Search for the cell housing the specified text and yield its [x, y] center coordinate. 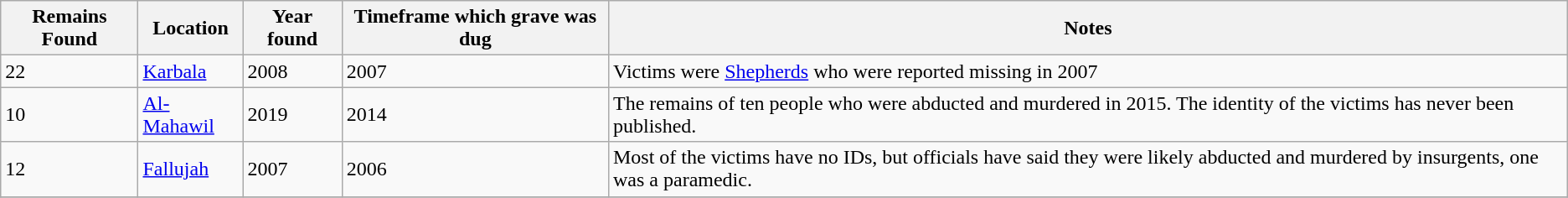
Location [191, 29]
22 [70, 71]
2006 [475, 169]
Al-Mahawil [191, 114]
2008 [292, 71]
Most of the victims have no IDs, but officials have said they were likely abducted and murdered by insurgents, one was a paramedic. [1087, 169]
Notes [1087, 29]
2019 [292, 114]
10 [70, 114]
2014 [475, 114]
Victims were Shepherds who were reported missing in 2007 [1087, 71]
Fallujah [191, 169]
Year found [292, 29]
Remains Found [70, 29]
Karbala [191, 71]
The remains of ten people who were abducted and murdered in 2015. The identity of the victims has never been published. [1087, 114]
12 [70, 169]
Timeframe which grave was dug [475, 29]
